Provide the (X, Y) coordinate of the cell's center where the given text is located.  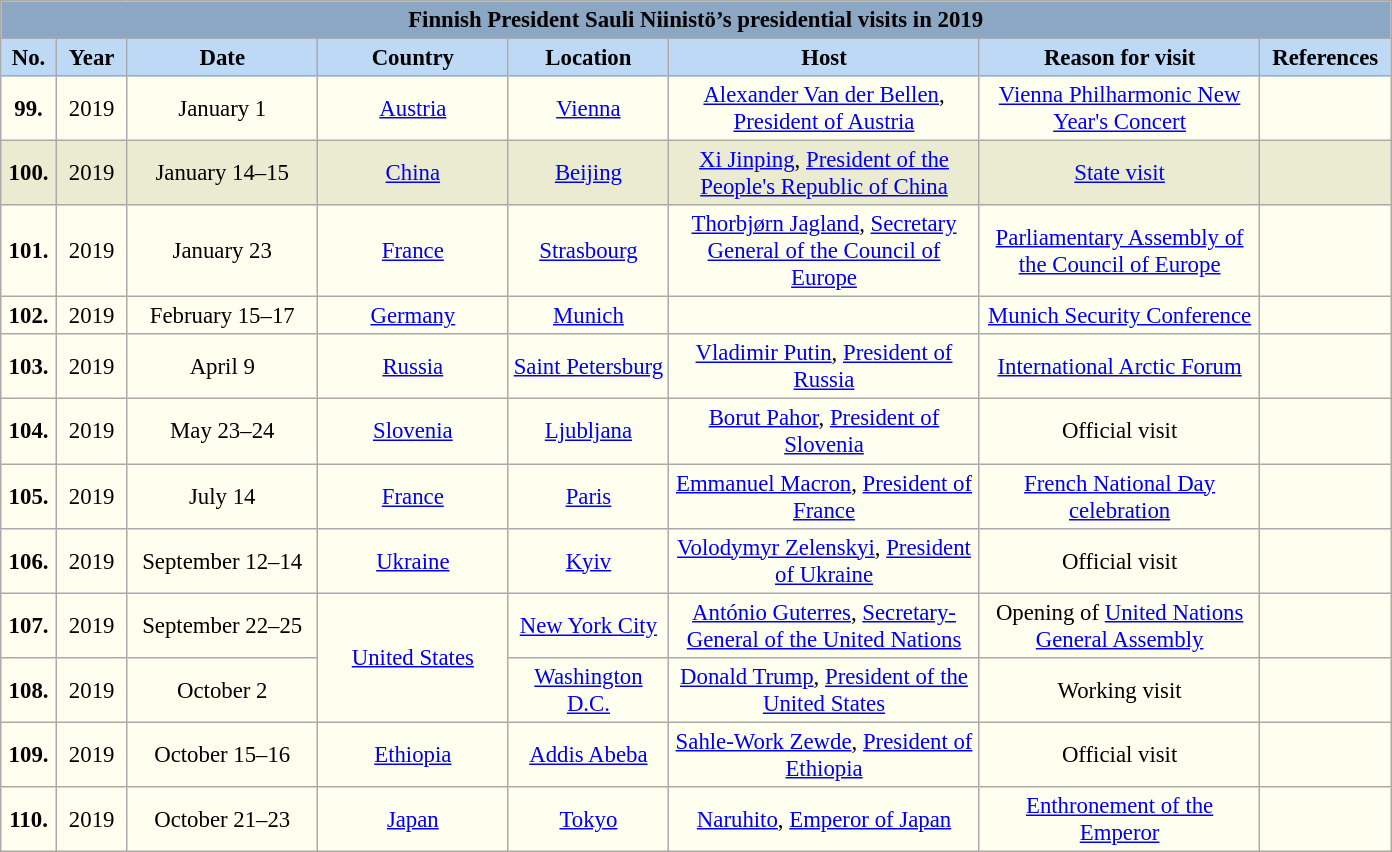
Sahle-Work Zewde, President of Ethiopia (824, 754)
Austria (414, 108)
Munich (588, 316)
Vladimir Putin, President of Russia (824, 366)
101. (29, 251)
United States (414, 658)
Volodymyr Zelenskyi, President of Ukraine (824, 560)
Vienna (588, 108)
July 14 (222, 496)
Ethiopia (414, 754)
February 15–17 (222, 316)
105. (29, 496)
Parliamentary Assembly of the Council of Europe (1120, 251)
Country (414, 58)
China (414, 174)
Date (222, 58)
104. (29, 432)
Ukraine (414, 560)
Washington D.C. (588, 690)
September 12–14 (222, 560)
Enthronement of the Emperor (1120, 820)
Munich Security Conference (1120, 316)
106. (29, 560)
April 9 (222, 366)
100. (29, 174)
French National Day celebration (1120, 496)
October 15–16 (222, 754)
May 23–24 (222, 432)
Location (588, 58)
International Arctic Forum (1120, 366)
Russia (414, 366)
October 2 (222, 690)
Addis Abeba (588, 754)
October 21–23 (222, 820)
No. (29, 58)
New York City (588, 626)
Borut Pahor, President of Slovenia (824, 432)
Host (824, 58)
Vienna Philharmonic New Year's Concert (1120, 108)
Xi Jinping, President of the People's Republic of China (824, 174)
Beijing (588, 174)
State visit (1120, 174)
109. (29, 754)
António Guterres, Secretary-General of the United Nations (824, 626)
Opening of United Nations General Assembly (1120, 626)
Ljubljana (588, 432)
103. (29, 366)
Saint Petersburg (588, 366)
References (1326, 58)
110. (29, 820)
September 22–25 (222, 626)
Alexander Van der Bellen, President of Austria (824, 108)
January 23 (222, 251)
Germany (414, 316)
108. (29, 690)
Emmanuel Macron, President of France (824, 496)
Strasbourg (588, 251)
Kyiv (588, 560)
Year (92, 58)
Tokyo (588, 820)
Slovenia (414, 432)
Paris (588, 496)
January 14–15 (222, 174)
January 1 (222, 108)
Thorbjørn Jagland, Secretary General of the Council of Europe (824, 251)
99. (29, 108)
Japan (414, 820)
Reason for visit (1120, 58)
Finnish President Sauli Niinistö’s presidential visits in 2019 (696, 20)
Working visit (1120, 690)
Naruhito, Emperor of Japan (824, 820)
102. (29, 316)
107. (29, 626)
Donald Trump, President of the United States (824, 690)
